Detect which cell encompasses the target text, then output its (x, y) center coordinate. 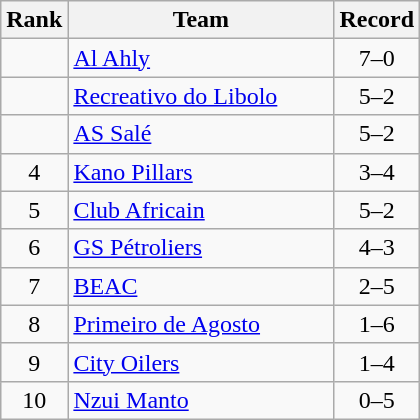
Al Ahly (201, 58)
Kano Pillars (201, 172)
Rank (34, 20)
Primeiro de Agosto (201, 324)
10 (34, 400)
8 (34, 324)
4 (34, 172)
3–4 (377, 172)
4–3 (377, 248)
9 (34, 362)
0–5 (377, 400)
GS Pétroliers (201, 248)
Club Africain (201, 210)
6 (34, 248)
Recreativo do Libolo (201, 96)
AS Salé (201, 134)
1–4 (377, 362)
7–0 (377, 58)
Team (201, 20)
BEAC (201, 286)
City Oilers (201, 362)
Record (377, 20)
2–5 (377, 286)
5 (34, 210)
1–6 (377, 324)
7 (34, 286)
Nzui Manto (201, 400)
